Identify which cell holds the provided text, then report its [X, Y] central coordinate. 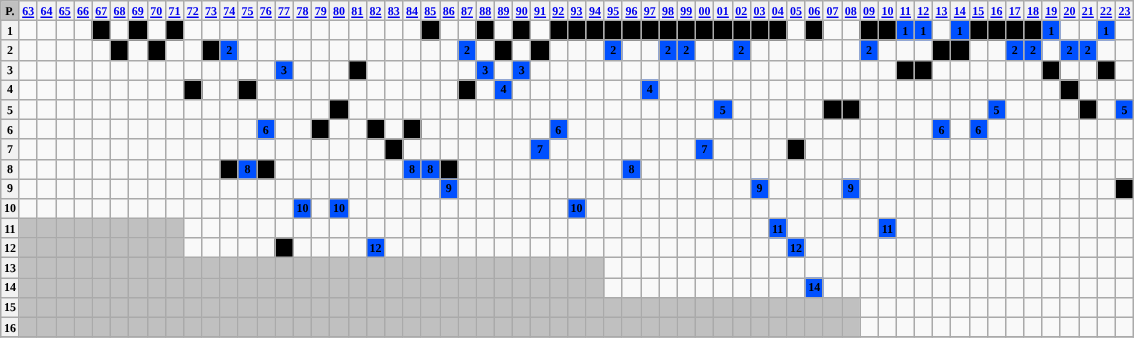
02 [741, 11]
76 [266, 11]
80 [339, 11]
70 [156, 11]
72 [193, 11]
66 [83, 11]
94 [595, 11]
17 [1015, 11]
87 [467, 11]
91 [540, 11]
90 [522, 11]
19 [1051, 11]
82 [375, 11]
88 [485, 11]
08 [851, 11]
21 [1088, 11]
92 [558, 11]
64 [46, 11]
04 [778, 11]
93 [576, 11]
71 [174, 11]
73 [211, 11]
85 [430, 11]
23 [1124, 11]
98 [668, 11]
69 [138, 11]
83 [394, 11]
74 [229, 11]
00 [704, 11]
84 [412, 11]
68 [119, 11]
77 [284, 11]
18 [1033, 11]
78 [302, 11]
01 [723, 11]
97 [650, 11]
65 [65, 11]
63 [28, 11]
05 [796, 11]
P. [10, 11]
99 [686, 11]
86 [449, 11]
89 [503, 11]
03 [759, 11]
67 [101, 11]
06 [814, 11]
79 [321, 11]
75 [247, 11]
20 [1069, 11]
22 [1106, 11]
96 [631, 11]
81 [357, 11]
95 [613, 11]
07 [832, 11]
09 [869, 11]
